Extract the [x, y] coordinate from the center of the cell holding the provided text.  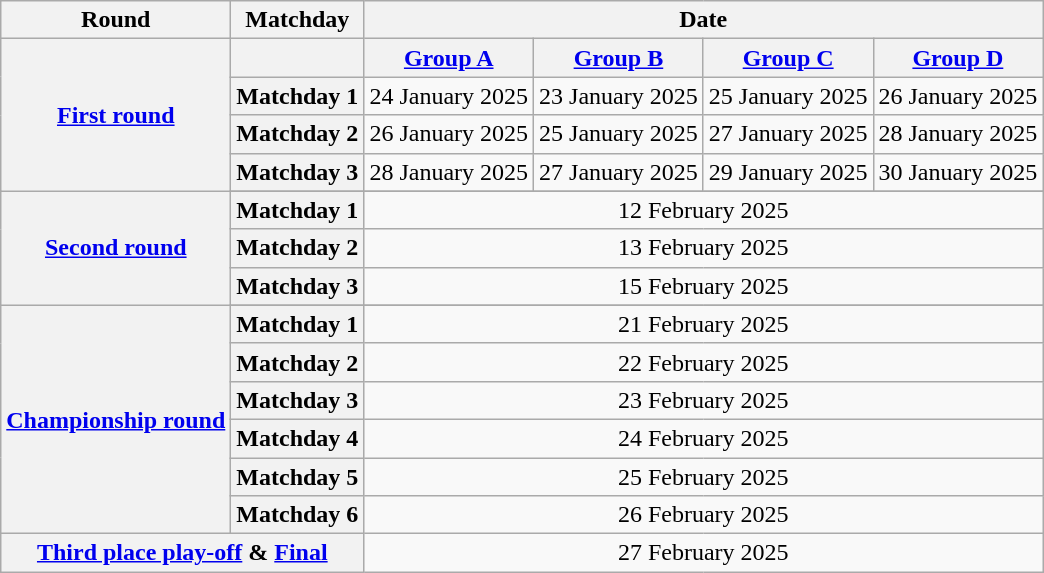
Round [116, 20]
Date [704, 20]
15 February 2025 [704, 286]
22 February 2025 [704, 362]
Group D [958, 58]
Championship round [116, 419]
Third place play-off & Final [182, 553]
25 February 2025 [704, 477]
24 February 2025 [704, 438]
13 February 2025 [704, 248]
Matchday [298, 20]
30 January 2025 [958, 172]
12 February 2025 [704, 210]
21 February 2025 [704, 324]
23 January 2025 [619, 96]
Second round [116, 248]
Matchday 4 [298, 438]
Group B [619, 58]
Group C [788, 58]
29 January 2025 [788, 172]
First round [116, 115]
Matchday 6 [298, 515]
23 February 2025 [704, 400]
27 February 2025 [704, 553]
Group A [449, 58]
24 January 2025 [449, 96]
26 February 2025 [704, 515]
Matchday 5 [298, 477]
